Scan for the cell matching the given text and deliver its [x, y] coordinate at center. 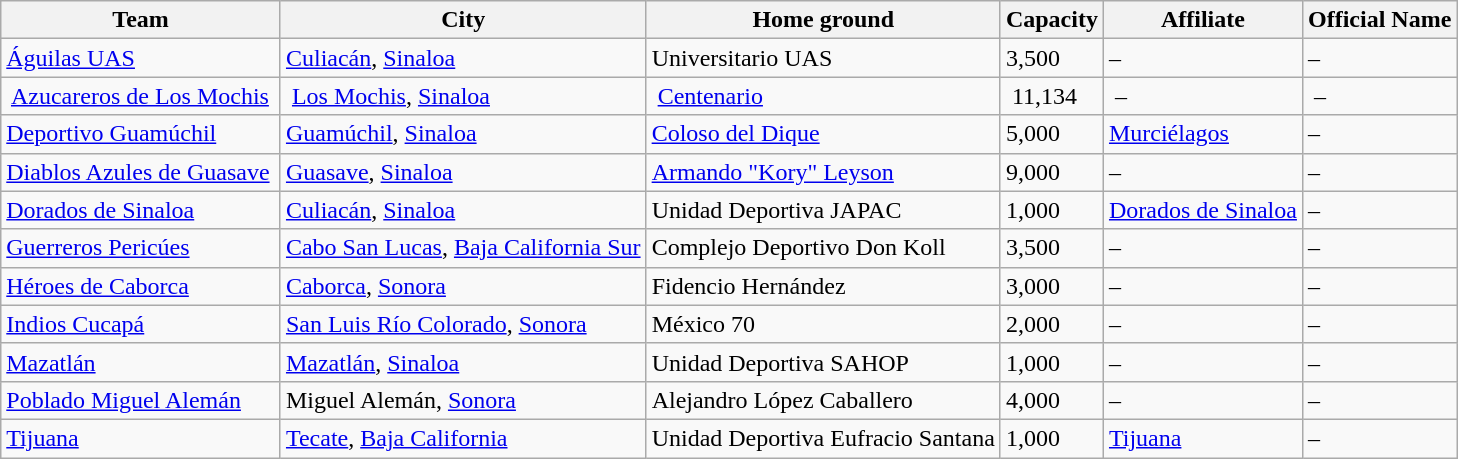
City [463, 20]
Guerreros Pericúes [141, 248]
Universitario UAS [823, 58]
Miguel Alemán, Sonora [463, 400]
San Luis Río Colorado, Sonora [463, 324]
5,000 [1052, 134]
Home ground [823, 20]
Indios Cucapá [141, 324]
Centenario [823, 96]
2,000 [1052, 324]
Deportivo Guamúchil [141, 134]
11,134 [1052, 96]
Poblado Miguel Alemán [141, 400]
Unidad Deportiva JAPAC [823, 210]
Guamúchil, Sinaloa [463, 134]
3,000 [1052, 286]
Unidad Deportiva Eufracio Santana [823, 438]
México 70 [823, 324]
Águilas UAS [141, 58]
Fidencio Hernández [823, 286]
Complejo Deportivo Don Koll [823, 248]
Capacity [1052, 20]
Guasave, Sinaloa [463, 172]
Unidad Deportiva SAHOP [823, 362]
Mazatlán, Sinaloa [463, 362]
Mazatlán [141, 362]
Alejandro López Caballero [823, 400]
Coloso del Dique [823, 134]
Cabo San Lucas, Baja California Sur [463, 248]
Team [141, 20]
Official Name [1379, 20]
Affiliate [1202, 20]
9,000 [1052, 172]
Diablos Azules de Guasave [141, 172]
Caborca, Sonora [463, 286]
Los Mochis, Sinaloa [463, 96]
4,000 [1052, 400]
Tecate, Baja California [463, 438]
Héroes de Caborca [141, 286]
Murciélagos [1202, 134]
Azucareros de Los Mochis [141, 96]
Armando "Kory" Leyson [823, 172]
